Output the (X, Y) coordinate of the center of the cell containing the given text.  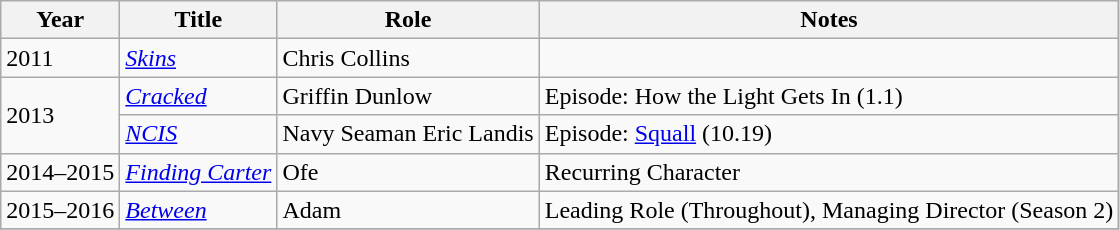
Title (198, 20)
Year (60, 20)
NCIS (198, 134)
2011 (60, 58)
Ofe (408, 172)
Between (198, 210)
Chris Collins (408, 58)
Recurring Character (829, 172)
Navy Seaman Eric Landis (408, 134)
Skins (198, 58)
Episode: Squall (10.19) (829, 134)
Adam (408, 210)
Role (408, 20)
Cracked (198, 96)
Griffin Dunlow (408, 96)
Episode: How the Light Gets In (1.1) (829, 96)
Finding Carter (198, 172)
2014–2015 (60, 172)
Notes (829, 20)
Leading Role (Throughout), Managing Director (Season 2) (829, 210)
2015–2016 (60, 210)
2013 (60, 115)
